Pinpoint the cell where the given text exists, returning its (x, y) midpoint coordinate. 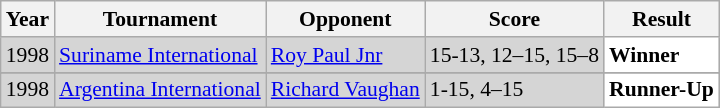
Result (662, 19)
Argentina International (160, 90)
Score (514, 19)
15-13, 12–15, 15–8 (514, 55)
Winner (662, 55)
Tournament (160, 19)
Opponent (346, 19)
Runner-Up (662, 90)
1-15, 4–15 (514, 90)
Year (28, 19)
Richard Vaughan (346, 90)
Suriname International (160, 55)
Roy Paul Jnr (346, 55)
